Provide the (x, y) coordinate of the cell's center where the given text is located.  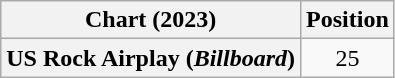
Position (348, 20)
Chart (2023) (151, 20)
25 (348, 58)
US Rock Airplay (Billboard) (151, 58)
